For the text-containing cell, return its midpoint in (x, y) coordinate format. 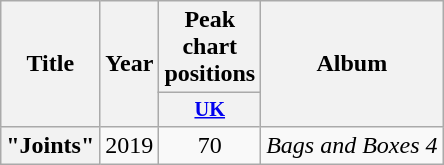
Album (352, 64)
2019 (130, 145)
Bags and Boxes 4 (352, 145)
Year (130, 64)
UK (210, 110)
70 (210, 145)
"Joints" (50, 145)
Title (50, 64)
Peak chart positions (210, 47)
